Return the [X, Y] coordinate for the center point of the cell that contains the specified text.  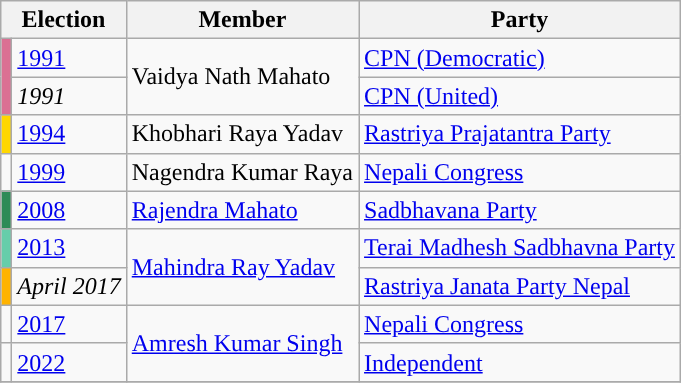
1994 [69, 134]
Terai Madhesh Sadbhavna Party [520, 248]
2013 [69, 248]
2022 [69, 362]
CPN (Democratic) [520, 58]
Rajendra Mahato [242, 210]
2008 [69, 210]
Vaidya Nath Mahato [242, 77]
Election [64, 20]
Sadbhavana Party [520, 210]
Mahindra Ray Yadav [242, 267]
2017 [69, 324]
Nagendra Kumar Raya [242, 172]
Khobhari Raya Yadav [242, 134]
Party [520, 20]
1999 [69, 172]
Amresh Kumar Singh [242, 343]
Rastriya Prajatantra Party [520, 134]
CPN (United) [520, 96]
Independent [520, 362]
Rastriya Janata Party Nepal [520, 286]
April 2017 [69, 286]
Member [242, 20]
